Scan for the cell matching the given text and deliver its (x, y) coordinate at center. 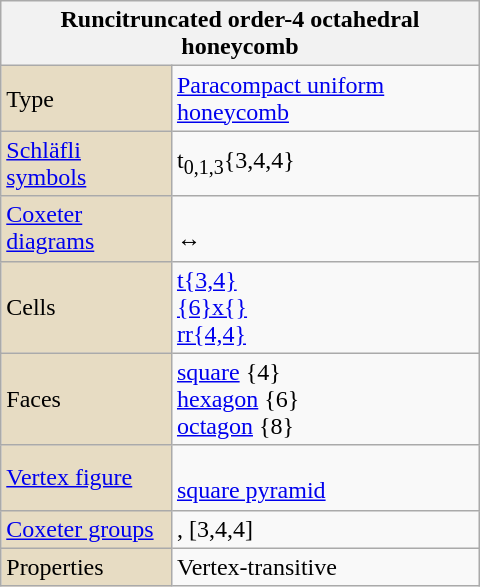
t0,1,3{3,4,4} (325, 164)
Paracompact uniform honeycomb (325, 98)
t{3,4} {6}x{} rr{4,4} (325, 307)
Vertex figure (86, 478)
Runcitruncated order-4 octahedral honeycomb (240, 34)
Type (86, 98)
Schläfli symbols (86, 164)
Properties (86, 567)
square {4}hexagon {6}octagon {8} (325, 399)
Faces (86, 399)
Vertex-transitive (325, 567)
↔ (325, 228)
, [3,4,4] (325, 529)
Coxeter groups (86, 529)
square pyramid (325, 478)
Cells (86, 307)
Coxeter diagrams (86, 228)
